For the text-containing cell, return its midpoint in [x, y] coordinate format. 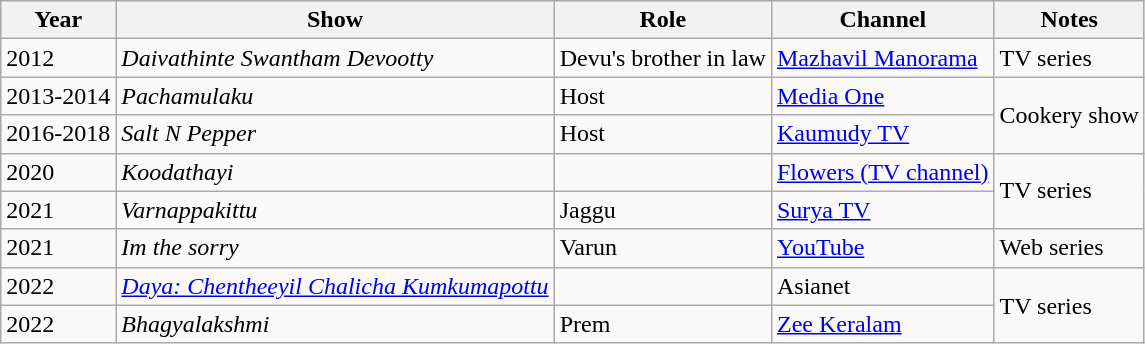
Media One [882, 96]
Show [335, 20]
Daya: Chentheeyil Chalicha Kumkumapottu [335, 286]
Year [58, 20]
Prem [662, 324]
Jaggu [662, 210]
Pachamulaku [335, 96]
Mazhavil Manorama [882, 58]
Cookery show [1069, 115]
YouTube [882, 248]
Channel [882, 20]
Flowers (TV channel) [882, 172]
Im the sorry [335, 248]
2013-2014 [58, 96]
Kaumudy TV [882, 134]
2016-2018 [58, 134]
Asianet [882, 286]
Salt N Pepper [335, 134]
Varun [662, 248]
Devu's brother in law [662, 58]
Surya TV [882, 210]
Daivathinte Swantham Devootty [335, 58]
Zee Keralam [882, 324]
Role [662, 20]
Notes [1069, 20]
Koodathayi [335, 172]
Bhagyalakshmi [335, 324]
2020 [58, 172]
2012 [58, 58]
Varnappakittu [335, 210]
Web series [1069, 248]
